From the cell containing the given text, extract its center point as [X, Y] coordinate. 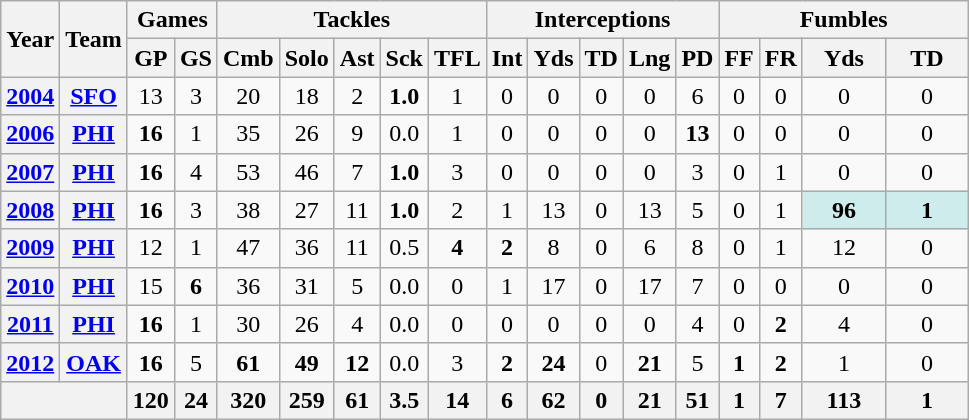
96 [844, 210]
27 [306, 210]
320 [248, 400]
38 [248, 210]
2004 [30, 96]
49 [306, 362]
Fumbles [844, 20]
30 [248, 324]
Games [172, 20]
0.5 [404, 248]
51 [698, 400]
2011 [30, 324]
Ast [357, 58]
Year [30, 39]
14 [457, 400]
15 [150, 286]
SFO [94, 96]
2009 [30, 248]
PD [698, 58]
Tackles [352, 20]
259 [306, 400]
2010 [30, 286]
GP [150, 58]
TFL [457, 58]
47 [248, 248]
2006 [30, 134]
35 [248, 134]
62 [554, 400]
120 [150, 400]
31 [306, 286]
OAK [94, 362]
9 [357, 134]
Cmb [248, 58]
Int [507, 58]
GS [196, 58]
Interceptions [602, 20]
113 [844, 400]
FF [739, 58]
Team [94, 39]
2007 [30, 172]
Lng [649, 58]
53 [248, 172]
Sck [404, 58]
20 [248, 96]
18 [306, 96]
Solo [306, 58]
FR [780, 58]
2008 [30, 210]
2012 [30, 362]
46 [306, 172]
3.5 [404, 400]
